Extract the (x, y) coordinate from the center of the cell holding the provided text.  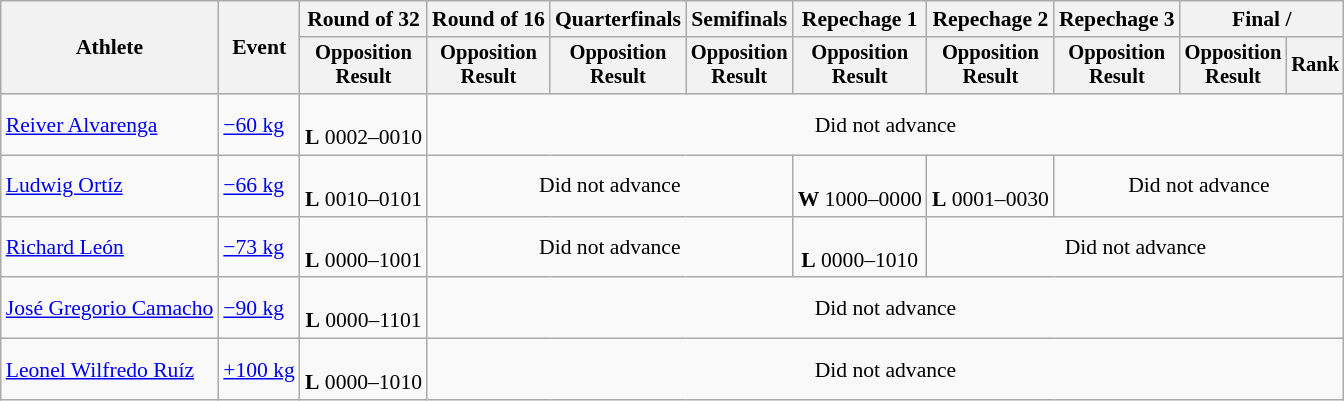
Repechage 2 (990, 19)
Leonel Wilfredo Ruíz (110, 370)
Event (259, 48)
L 0000–1001 (364, 248)
Repechage 1 (860, 19)
L 0000–1101 (364, 308)
Athlete (110, 48)
Round of 32 (364, 19)
−60 kg (259, 124)
Rank (1315, 66)
José Gregorio Camacho (110, 308)
−73 kg (259, 248)
−66 kg (259, 186)
Reiver Alvarenga (110, 124)
−90 kg (259, 308)
Repechage 3 (1117, 19)
L 0010–0101 (364, 186)
+100 kg (259, 370)
Round of 16 (488, 19)
Richard León (110, 248)
L 0001–0030 (990, 186)
Semifinals (740, 19)
L 0002–0010 (364, 124)
W 1000–0000 (860, 186)
Quarterfinals (618, 19)
Ludwig Ortíz (110, 186)
Final / (1262, 19)
